From the cell containing the given text, extract its center point as [X, Y] coordinate. 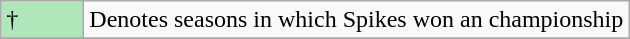
Denotes seasons in which Spikes won an championship [356, 20]
† [42, 20]
